Return the (x, y) coordinate for the center point of the cell that contains the specified text.  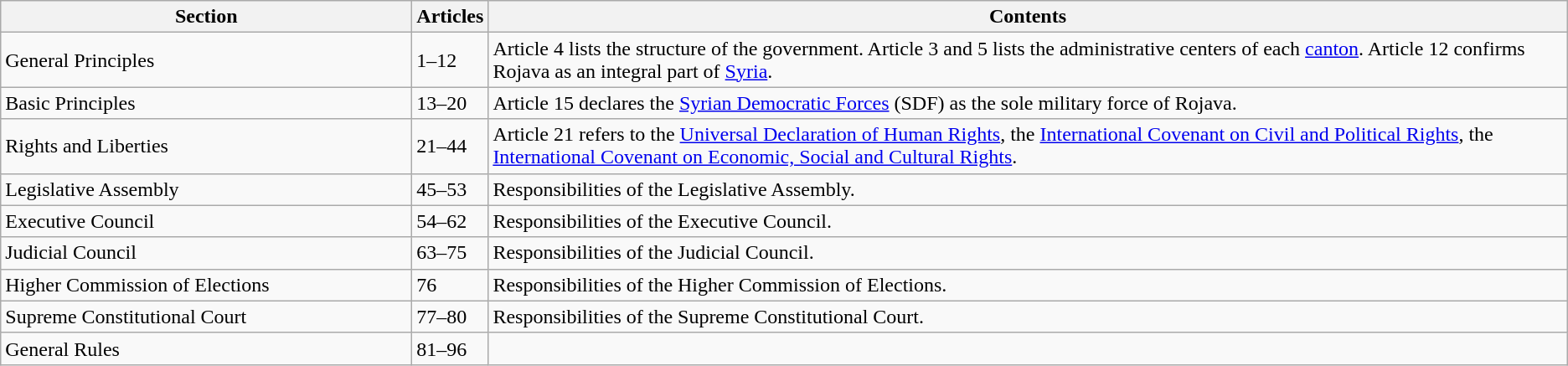
21–44 (451, 146)
Responsibilities of the Supreme Constitutional Court. (1028, 317)
Judicial Council (206, 253)
13–20 (451, 103)
Contents (1028, 17)
1–12 (451, 60)
81–96 (451, 348)
Supreme Constitutional Court (206, 317)
45–53 (451, 189)
Articles (451, 17)
Basic Principles (206, 103)
Responsibilities of the Executive Council. (1028, 221)
Responsibilities of the Higher Commission of Elections. (1028, 285)
Article 15 declares the Syrian Democratic Forces (SDF) as the sole military force of Rojava. (1028, 103)
54–62 (451, 221)
Higher Commission of Elections (206, 285)
General Principles (206, 60)
Responsibilities of the Legislative Assembly. (1028, 189)
77–80 (451, 317)
76 (451, 285)
Section (206, 17)
63–75 (451, 253)
General Rules (206, 348)
Executive Council (206, 221)
Rights and Liberties (206, 146)
Responsibilities of the Judicial Council. (1028, 253)
Legislative Assembly (206, 189)
